Identify which cell holds the provided text, then report its (X, Y) central coordinate. 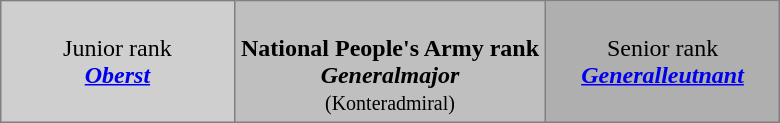
Senior rankGeneralleutnant (663, 62)
Junior rankOberst (118, 62)
National People's Army rankGeneralmajor(Konteradmiral) (390, 62)
